Find where the given text appears and provide that cell's center as (X, Y) coordinate. 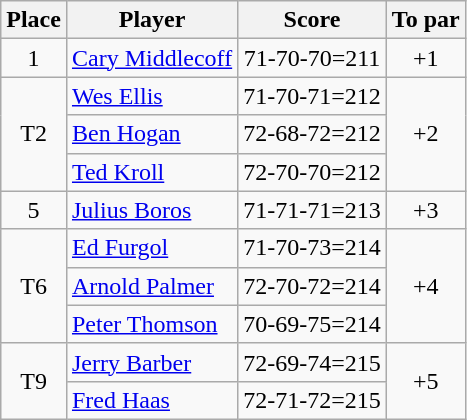
Arnold Palmer (152, 286)
T9 (34, 381)
Score (312, 20)
+3 (426, 210)
Peter Thomson (152, 324)
Ted Kroll (152, 172)
+1 (426, 58)
T2 (34, 134)
+4 (426, 286)
Place (34, 20)
Wes Ellis (152, 96)
+2 (426, 134)
71-70-73=214 (312, 248)
+5 (426, 381)
72-70-72=214 (312, 286)
Ben Hogan (152, 134)
72-69-74=215 (312, 362)
Jerry Barber (152, 362)
72-70-70=212 (312, 172)
5 (34, 210)
72-71-72=215 (312, 400)
70-69-75=214 (312, 324)
Ed Furgol (152, 248)
72-68-72=212 (312, 134)
71-70-71=212 (312, 96)
T6 (34, 286)
Julius Boros (152, 210)
Fred Haas (152, 400)
71-71-71=213 (312, 210)
Cary Middlecoff (152, 58)
1 (34, 58)
Player (152, 20)
To par (426, 20)
71-70-70=211 (312, 58)
